Identify which cell holds the provided text, then report its (X, Y) central coordinate. 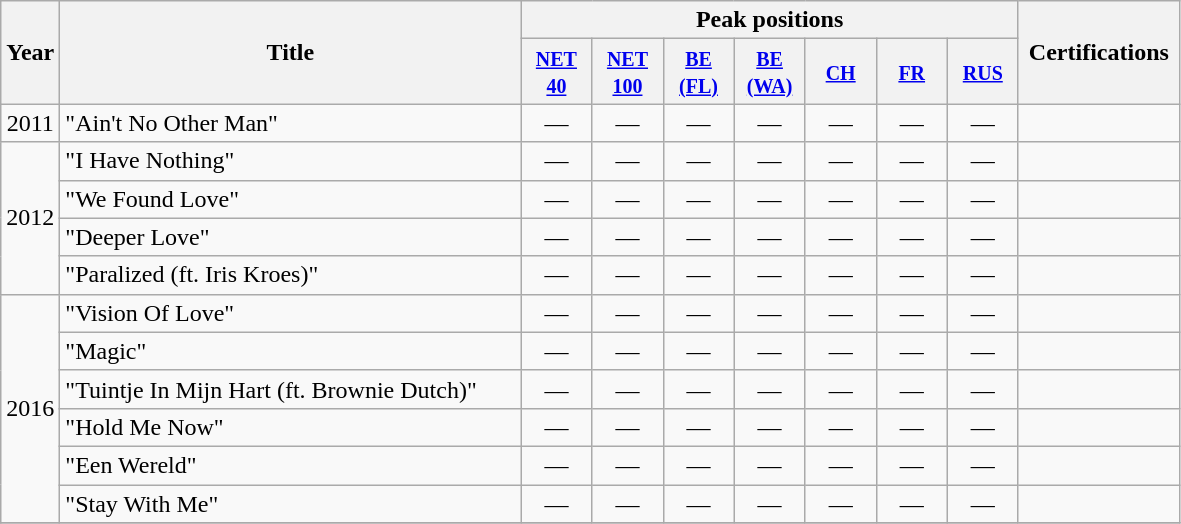
NET 100 (628, 72)
"Magic" (290, 351)
Year (30, 52)
"Hold Me Now" (290, 427)
Title (290, 52)
"I Have Nothing" (290, 161)
CH (840, 72)
BE (WA) (770, 72)
"Tuintje In Mijn Hart (ft. Brownie Dutch)" (290, 389)
BE (FL) (698, 72)
"We Found Love" (290, 199)
"Ain't No Other Man" (290, 123)
2011 (30, 123)
"Deeper Love" (290, 237)
"Vision Of Love" (290, 313)
"Stay With Me" (290, 503)
"Een Wereld" (290, 465)
"Paralized (ft. Iris Kroes)" (290, 275)
2016 (30, 408)
FR (912, 72)
RUS (982, 72)
Certifications (1098, 52)
NET 40 (556, 72)
Peak positions (770, 20)
2012 (30, 218)
